Scan for the cell matching the given text and deliver its [X, Y] coordinate at center. 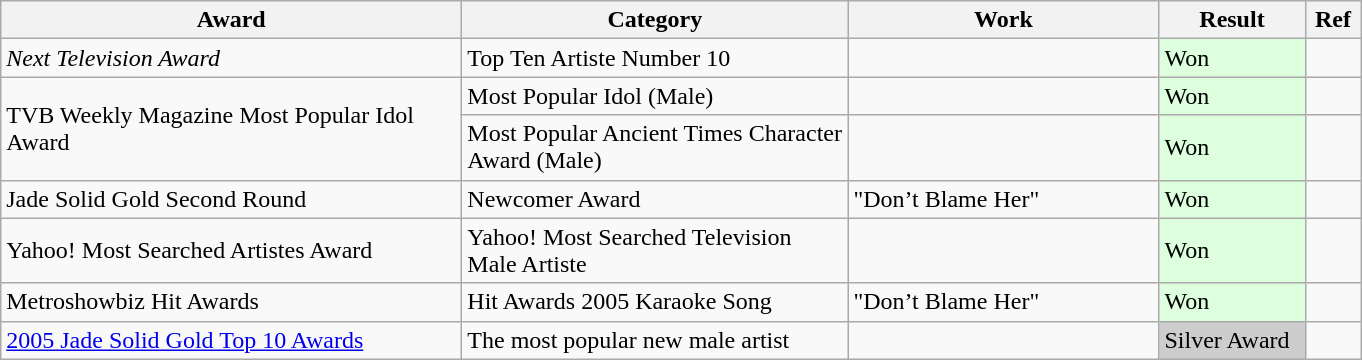
Next Television Award [232, 58]
Newcomer Award [655, 199]
Result [1232, 20]
The most popular new male artist [655, 340]
Hit Awards 2005 Karaoke Song [655, 302]
Yahoo! Most Searched Television Male Artiste [655, 250]
Yahoo! Most Searched Artistes Award [232, 250]
Most Popular Idol (Male) [655, 96]
Category [655, 20]
Metroshowbiz Hit Awards [232, 302]
Award [232, 20]
Work [1004, 20]
Most Popular Ancient Times Character Award (Male) [655, 148]
Silver Award [1232, 340]
TVB Weekly Magazine Most Popular Idol Award [232, 128]
2005 Jade Solid Gold Top 10 Awards [232, 340]
Ref [1333, 20]
Jade Solid Gold Second Round [232, 199]
Top Ten Artiste Number 10 [655, 58]
